For the text-containing cell, return its midpoint in [x, y] coordinate format. 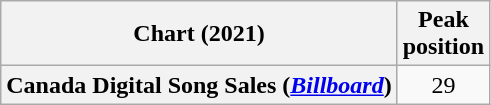
Chart (2021) [199, 34]
Canada Digital Song Sales (Billboard) [199, 85]
Peakposition [443, 34]
29 [443, 85]
